Pinpoint the cell where the given text exists, returning its (x, y) midpoint coordinate. 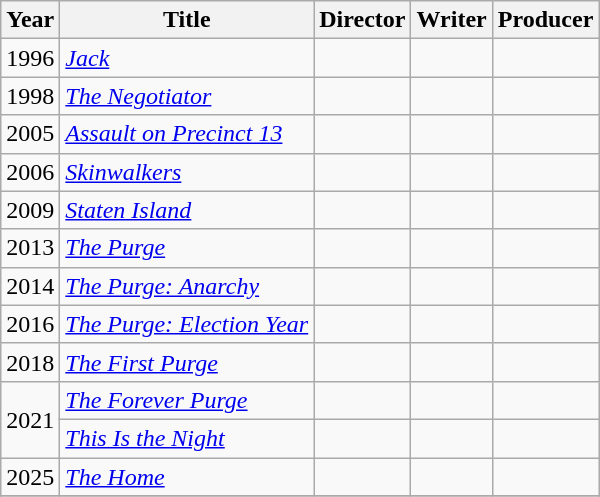
The First Purge (187, 362)
The Negotiator (187, 96)
2025 (30, 477)
Producer (546, 20)
2013 (30, 248)
Writer (452, 20)
2014 (30, 286)
Director (362, 20)
1996 (30, 58)
The Purge: Anarchy (187, 286)
Title (187, 20)
2016 (30, 324)
Assault on Precinct 13 (187, 134)
2006 (30, 172)
Year (30, 20)
The Purge (187, 248)
2018 (30, 362)
The Purge: Election Year (187, 324)
The Home (187, 477)
1998 (30, 96)
The Forever Purge (187, 400)
This Is the Night (187, 438)
2005 (30, 134)
Jack (187, 58)
2021 (30, 419)
2009 (30, 210)
Skinwalkers (187, 172)
Staten Island (187, 210)
